Return the [x, y] coordinate for the center point of the cell that contains the specified text.  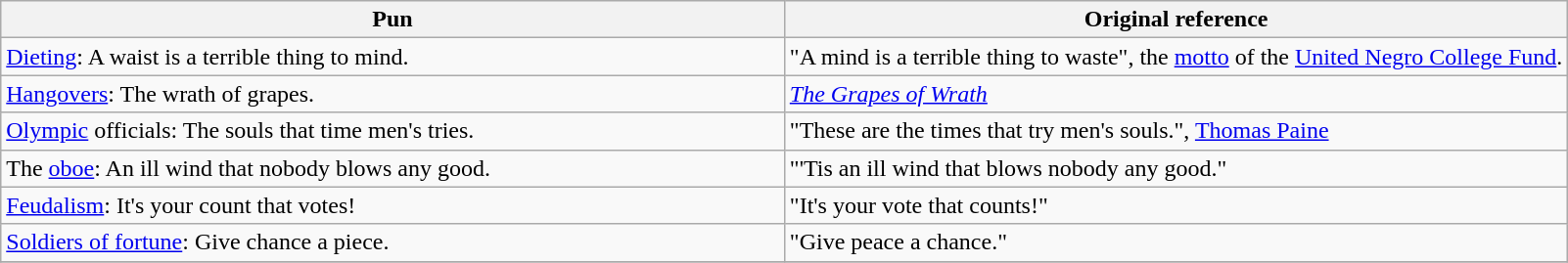
"'Tis an ill wind that blows nobody any good." [1176, 168]
The oboe: An ill wind that nobody blows any good. [393, 168]
Soldiers of fortune: Give chance a piece. [393, 242]
"It's your vote that counts!" [1176, 205]
"These are the times that try men's souls.", Thomas Paine [1176, 131]
Original reference [1176, 20]
Olympic officials: The souls that time men's tries. [393, 131]
Dieting: A waist is a terrible thing to mind. [393, 57]
Pun [393, 20]
Feudalism: It's your count that votes! [393, 205]
"Give peace a chance." [1176, 242]
The Grapes of Wrath [1176, 94]
"A mind is a terrible thing to waste", the motto of the United Negro College Fund. [1176, 57]
Hangovers: The wrath of grapes. [393, 94]
